Provide the (x, y) coordinate of the cell's center where the given text is located.  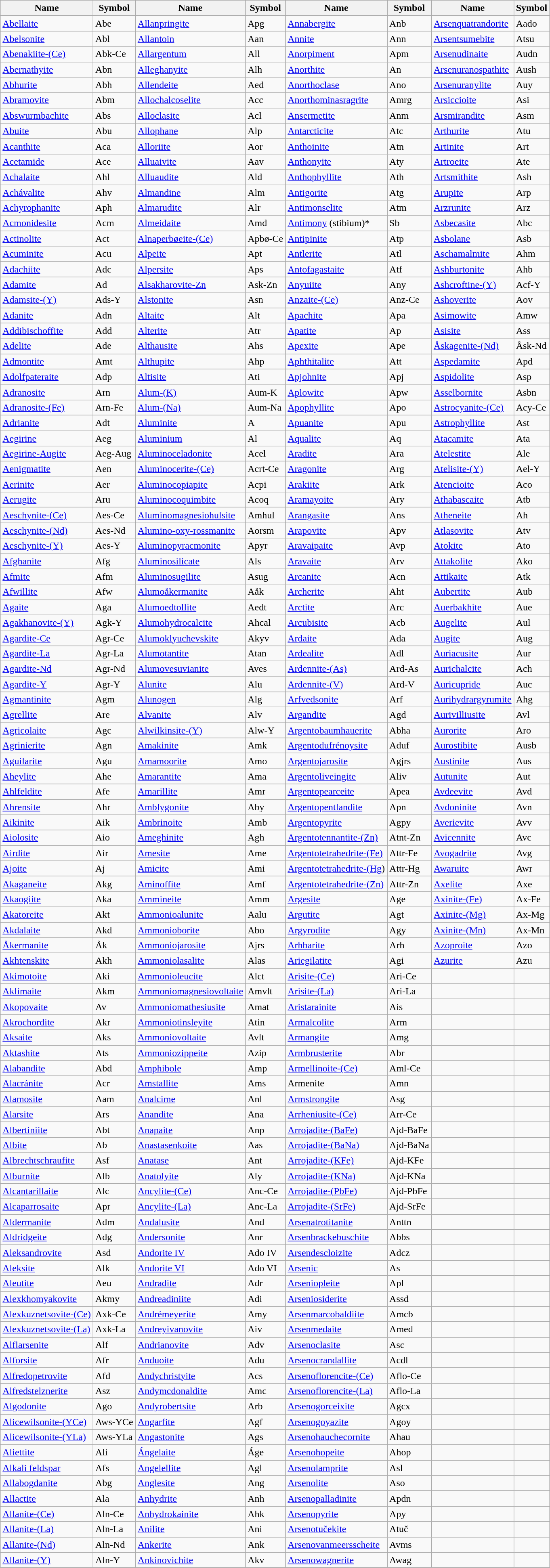
Asp (531, 377)
Aleutite (47, 1283)
Arupite (472, 193)
Attr-Hg (409, 868)
Alloclasite (190, 115)
Aurichalcite (472, 669)
Albite (47, 1145)
Athabascaite (472, 500)
Afr (114, 1360)
Arsenuranylite (472, 85)
Alumoedtollite (190, 607)
Aka (114, 899)
Argyrodite (336, 930)
Ashburtonite (472, 269)
Alwilkinsite-(Y) (190, 730)
Ado IV (266, 1253)
Ast (531, 423)
Alunogen (190, 700)
Atf (409, 269)
Atm (409, 208)
Ammonioleucite (190, 976)
Aeg-Aug (114, 454)
Ahcal (266, 623)
Alb (114, 1176)
Aqualite (336, 438)
Ahau (409, 1437)
Avicennite (472, 838)
Ard-As (409, 669)
Atr (266, 331)
Antimony (stibium)* (336, 223)
Aluminocerite-(Ce) (190, 469)
Alvanite (190, 715)
Aam (114, 1099)
Aso (409, 1483)
Abm (114, 100)
Aluminopyracmonite (190, 546)
Argentopyrite (336, 822)
Aes-Y (114, 546)
Allanite-(La) (47, 1529)
Ahop (409, 1453)
Act (114, 239)
Aro (531, 730)
Adu (266, 1360)
Aki (114, 976)
Adg (114, 1237)
Atp (409, 239)
Akimotoite (47, 976)
Ax-Fe (531, 899)
Ajd-SrFe (409, 1207)
Achalaite (47, 177)
Algodonite (47, 1406)
Arsenovanmeersscheite (336, 1545)
Amphibole (190, 1068)
Acel (266, 454)
Amcb (409, 1314)
Agm (114, 700)
Agmantinite (47, 700)
Ats (114, 1053)
Arsenoflorencite-(La) (336, 1391)
Abd (114, 1068)
Abhurite (47, 85)
Arseniopleite (336, 1283)
Apo (409, 407)
Agt (409, 914)
Aflo-Ce (409, 1375)
Adachiite (47, 269)
Alumovesuvianite (190, 669)
Aca (114, 146)
Attakolite (472, 561)
Alcantarillaite (47, 1191)
Argentopearceite (336, 792)
Ahs (266, 346)
Ardaite (336, 638)
Armellinoite-(Ce) (336, 1068)
Asisite (472, 331)
Alcaparrosaite (47, 1207)
Actinolite (47, 239)
Anthophyllite (336, 177)
Aedt (266, 607)
Anttn (409, 1222)
Ansermetite (336, 115)
Anastasenkoite (190, 1145)
Asbecasite (472, 223)
Arp (531, 193)
Aurorite (472, 730)
Aeg (114, 438)
Apdn (409, 1499)
Aluminoceladonite (190, 454)
Agu (114, 761)
Andyrobertsite (190, 1406)
Ariegilatite (336, 961)
Akmy (114, 1299)
Alh (266, 69)
Ammineite (190, 899)
Apw (409, 392)
Ajd-KNa (409, 1176)
Ancylite-(Ce) (190, 1191)
Arrheniusite-(Ce) (336, 1114)
Argentodufrénoysite (336, 746)
Åsk-Nd (531, 346)
Asi (531, 100)
Ammonioborite (190, 930)
Arm (409, 1022)
Ang (266, 1483)
Avd (531, 792)
Aurivilliusite (472, 715)
Ameghinite (190, 838)
Arv (409, 561)
Avc (531, 838)
Acs (266, 1375)
Andradite (190, 1283)
Auerbakhite (472, 607)
Azo (531, 945)
Arangasite (336, 515)
Auy (531, 85)
Abellaite (47, 23)
Arsenatrotitanite (336, 1222)
Arsenolite (336, 1483)
Atk (531, 576)
Alumotantite (190, 653)
Asc (409, 1345)
All (266, 54)
Aum-K (266, 392)
Akrochordite (47, 1022)
Avv (531, 822)
Armstrongite (336, 1099)
Ajd-KFe (409, 1160)
Alexkhomyakovite (47, 1299)
Acb (409, 623)
Ahr (114, 807)
Arsenopyrite (336, 1514)
Alterite (190, 331)
Aspidolite (472, 377)
Akhtenskite (47, 961)
Abenakiite-(Ce) (47, 54)
Allargentum (190, 54)
Alsakharovite-Zn (190, 285)
Apd (531, 361)
Adt (114, 423)
Agardite-Nd (47, 669)
Ana (266, 1114)
Aubertite (472, 592)
Abg (114, 1483)
Agc (114, 730)
Aminoffite (190, 884)
Aorsm (266, 530)
Axk-Ce (114, 1314)
Acu (114, 254)
Ahg (531, 700)
Anp (266, 1130)
Apt (266, 254)
Abha (409, 730)
Azurite (472, 961)
Ael-Y (531, 469)
Ann (409, 39)
Aenigmatite (47, 469)
Apu (409, 423)
Avdeevite (472, 792)
Aub (531, 592)
Arthurite (472, 131)
Atokite (472, 546)
Alk (114, 1268)
Ancylite-(La) (190, 1207)
Akd (114, 930)
Aio (114, 838)
Akopovaite (47, 1007)
Akt (114, 914)
Ade (114, 346)
Alluaudite (190, 177)
Argentobaumhauerite (336, 730)
Air (114, 853)
Aks (114, 1038)
Apl (409, 1283)
Andorite IV (190, 1253)
Arrojadite-(KNa) (336, 1176)
Aor (266, 146)
Allabogdanite (47, 1483)
Abramovite (47, 100)
Amg (409, 1038)
Aleksite (47, 1268)
Alum-(K) (190, 392)
Acr (114, 1084)
A (266, 423)
Auriacusite (472, 653)
Aco (531, 484)
Ant (266, 1160)
Ahlfeldite (47, 792)
Ame (266, 853)
Abk-Ce (114, 54)
Ajd-BaFe (409, 1130)
Aht (409, 592)
Ati (266, 377)
Aguilarite (47, 761)
Ath (409, 177)
Ard-V (409, 684)
Alumoåkermanite (190, 592)
Aov (531, 300)
Aluminocopiapite (190, 484)
Afwillite (47, 592)
Azu (531, 961)
Adl (409, 653)
Arg (409, 469)
Arsiccioite (472, 100)
Afghanite (47, 561)
Avms (409, 1545)
Aiv (266, 1329)
Ano (409, 85)
Acn (409, 576)
Arsenbrackebuschite (336, 1237)
Alct (266, 976)
Allanpringite (190, 23)
Aado (531, 23)
Armangite (336, 1038)
Aru (114, 500)
Adrianite (47, 423)
Andorite VI (190, 1268)
Asselbornite (472, 392)
Apg (266, 23)
An (409, 69)
Archerite (336, 592)
Achyrophanite (47, 208)
Alumohydrocalcite (190, 623)
Arsenolamprite (336, 1468)
Agr-Nd (114, 669)
Agr-Y (114, 684)
Arhbarite (336, 945)
Afe (114, 792)
Argentotetrahedrite-(Fe) (336, 853)
Argutite (336, 914)
Apbø-Ce (266, 239)
Anzaite-(Ce) (336, 300)
Argesite (336, 899)
Av (114, 1007)
Atc (409, 131)
Alv (266, 715)
Amrg (409, 100)
Admontite (47, 361)
Art (531, 146)
Aan (266, 39)
Ammoniojarosite (190, 945)
Alpeite (190, 254)
Agr-La (114, 653)
Alacránite (47, 1084)
Arisite-(La) (336, 992)
Abh (114, 85)
Ammoniolasalite (190, 961)
Afw (114, 592)
Apjohnite (336, 377)
Ank (266, 1545)
Asg (409, 1099)
Aleksandrovite (47, 1253)
Akh (114, 961)
Alicewilsonite-(YLa) (47, 1437)
Aur (531, 653)
Alicewilsonite-(YCe) (47, 1421)
Axinite-(Mg) (472, 914)
Agardite-Y (47, 684)
Auricupride (472, 684)
Alkali feldspar (47, 1468)
Asm (531, 115)
Arapovite (336, 530)
Apexite (336, 346)
Almarudite (190, 208)
Alamosite (47, 1099)
Ale (531, 454)
Aj (114, 868)
Als (266, 561)
Airdite (47, 853)
Agoy (409, 1421)
Allanite-(Y) (47, 1560)
Asd (114, 1253)
Arrojadite-(BaNa) (336, 1145)
Akaganeite (47, 884)
Agardite-Ce (47, 638)
Aph (114, 208)
Acl (266, 115)
Aktashite (47, 1053)
Arsenogorceixite (336, 1406)
Aug (531, 638)
Adn (114, 315)
Artinite (472, 146)
Attikaite (472, 576)
Arb (266, 1406)
Angelellite (190, 1468)
Ammoniomathesiusite (190, 1007)
Anh (266, 1499)
Antigorite (336, 193)
Atin (266, 1022)
Ahv (114, 193)
Aum-Na (266, 407)
Arsenmarcobaldiite (336, 1314)
Apyr (266, 546)
Åkermanite (47, 945)
Argentojarosite (336, 761)
Anc-Ce (266, 1191)
Antarcticite (336, 131)
Adc (114, 269)
Antlerite (336, 254)
Apy (409, 1514)
Aluminium (190, 438)
Alc (114, 1191)
Aln-La (114, 1529)
Alarsite (47, 1114)
Artsmithite (472, 177)
Adanite (47, 315)
Ara (409, 454)
Arsenoclasite (336, 1345)
Atencioite (472, 484)
Aik (114, 822)
Ahb (531, 269)
Amb (266, 822)
Add (114, 331)
Ari-La (409, 992)
Arakiite (336, 484)
Aga (114, 607)
Ask-Zn (266, 285)
Aes-Nd (114, 530)
And (266, 1222)
Akatoreite (47, 914)
Arisite-(Ce) (336, 976)
Arn (114, 392)
Althausite (190, 346)
Arrojadite-(BaFe) (336, 1130)
Aeschynite-(Y) (47, 546)
Alf (114, 1345)
Adamsite-(Y) (47, 300)
Ah (531, 515)
Ammoniotinsleyite (190, 1022)
Ahrensite (47, 807)
Arrojadite-(KFe) (336, 1160)
Arctite (336, 607)
Aramayoite (336, 500)
Anthonyite (336, 161)
Afd (114, 1375)
Asn (266, 300)
Ax-Mg (531, 914)
Ajrs (266, 945)
Ans (409, 515)
Aduf (409, 746)
Anc-La (266, 1207)
Abuite (47, 131)
Arsenohauchecornite (336, 1437)
Andrémeyerite (190, 1314)
Adr (266, 1283)
Ago (114, 1406)
Are (114, 715)
Aliv (409, 776)
Anatase (190, 1160)
Aluminosugilite (190, 576)
Acrt-Ce (266, 469)
Adv (266, 1345)
Sb (409, 223)
Almeidaite (190, 223)
Ardennite-(V) (336, 684)
Acpi (266, 484)
Annabergite (336, 23)
Atlasovite (472, 530)
Aegirine-Augite (47, 454)
Agy (409, 930)
Amakinite (190, 746)
Augelite (472, 623)
Aåk (266, 592)
Apachite (336, 315)
Apa (409, 315)
Aul (531, 623)
Alexkuznetsovite-(Ce) (47, 1314)
Ammonioalunite (190, 914)
Altisite (190, 377)
Andreadiniite (190, 1299)
Agl (266, 1468)
Any (409, 285)
Ap (409, 331)
Agakhanovite-(Y) (47, 623)
Aen (114, 469)
Astrophyllite (472, 423)
Allanite-(Ce) (47, 1514)
Alflarsenite (47, 1345)
Albrechtschraufite (47, 1160)
Andalusite (190, 1222)
Aphthitalite (336, 361)
Ais (409, 1007)
Amhul (266, 515)
Aps (266, 269)
Aurostibite (472, 746)
Atl (409, 254)
Akaogiite (47, 899)
Abl (114, 39)
Aut (531, 776)
Aln-Nd (114, 1545)
Agn (114, 746)
Alg (266, 700)
Ala (114, 1499)
Ajoite (47, 868)
Ashcroftine-(Y) (472, 285)
Argentopentlandite (336, 807)
Artroeite (472, 161)
Ardennite-(As) (336, 669)
Adi (266, 1299)
Amarillite (190, 792)
Axk-La (114, 1329)
Amd (266, 223)
Aegirine (47, 438)
Aby (266, 807)
Aksaite (47, 1038)
Age (409, 899)
Aeschynite-(Nd) (47, 530)
Apophyllite (336, 407)
Ary (409, 500)
Argentoliveingite (336, 776)
Arr-Ce (409, 1114)
Altaite (190, 315)
Alu (266, 684)
Apea (409, 792)
Abr (409, 1053)
Autunite (472, 776)
Akv (266, 1560)
Amamoorite (190, 761)
Acc (266, 100)
Althupite (190, 361)
Amvlt (266, 992)
Aravaipaite (336, 546)
Anorthoclase (336, 85)
Al (266, 438)
Arsenoflorencite-(Ce) (336, 1375)
Aq (409, 438)
Ars (114, 1114)
Acm (114, 223)
Ato (531, 546)
Atacamite (472, 438)
Ate (531, 161)
Alluaivite (190, 161)
Arrojadite-(PbFe) (336, 1191)
Audn (531, 54)
Apn (409, 807)
Atn (409, 146)
Alt (266, 315)
Akm (114, 992)
Aus (531, 761)
Aer (114, 484)
Arc (409, 607)
Asimowite (472, 315)
Astrocyanite-(Ce) (472, 407)
Arzrunite (472, 208)
Avlt (266, 1038)
Ape (409, 346)
Alr (266, 208)
Agpy (409, 822)
Aeschynite-(Ce) (47, 515)
Avp (409, 546)
Alum-(Na) (190, 407)
Abe (114, 23)
Ald (266, 177)
Anglesite (190, 1483)
Andersonite (190, 1237)
Allantoin (190, 39)
Att (409, 361)
Abo (266, 930)
Aldermanite (47, 1222)
Attr-Zn (409, 884)
Arsenotučekite (336, 1529)
As (409, 1268)
Alumoklyuchevskite (190, 638)
Amf (266, 884)
Argentotennantite-(Zn) (336, 838)
Alumino-oxy-rossmanite (190, 530)
Ash (531, 177)
Azip (266, 1053)
Austinite (472, 761)
Axinite-(Fe) (472, 899)
Abt (114, 1130)
Awag (409, 1560)
Anduoite (190, 1360)
Analcime (190, 1099)
Atuč (409, 1529)
Allanite-(Nd) (47, 1545)
Argentotetrahedrite-(Zn) (336, 884)
Arcubisite (336, 623)
Arsenogoyazite (336, 1421)
Ami (266, 868)
Ashoverite (472, 300)
Ags (266, 1437)
Awr (531, 868)
Allochalcoselite (190, 100)
Akyv (266, 638)
Agh (266, 838)
Anilite (190, 1529)
Ammoniovoltaite (190, 1038)
Aschamalmite (472, 254)
Alleghanyite (190, 69)
Amed (409, 1329)
Alp (266, 131)
Adcz (409, 1253)
Aravaite (336, 561)
Arn-Fe (114, 407)
Åk (114, 945)
Avn (531, 807)
Amw (531, 315)
Acoq (266, 500)
Achávalite (47, 193)
Aikinite (47, 822)
Ari-Ce (409, 976)
Ausb (531, 746)
Angastonite (190, 1437)
Arsenohopeite (336, 1453)
Arz (531, 208)
Armalcolite (336, 1022)
Ahe (114, 776)
Anatolyite (190, 1176)
Alfredopetrovite (47, 1375)
Afmite (47, 576)
Agcx (409, 1406)
Aluminomagnesiohulsite (190, 515)
Atsu (531, 39)
Augite (472, 638)
Auc (531, 684)
Anthoinite (336, 146)
Angarfite (190, 1421)
Adamite (47, 285)
Atb (531, 500)
Amarantite (190, 776)
Alpersite (190, 269)
Avdoninite (472, 807)
Amn (409, 1084)
Aliettite (47, 1453)
Asbn (531, 392)
Agrellite (47, 715)
Andrianovite (190, 1345)
Ax-Mn (531, 930)
Aalu (266, 914)
Andymcdonaldite (190, 1391)
Alstonite (190, 300)
Avg (531, 853)
Abn (114, 69)
Alabandite (47, 1068)
Ark (409, 484)
Arsenmedaite (336, 1329)
Asug (266, 576)
Avogadrite (472, 853)
Adelite (47, 346)
Aheylite (47, 776)
Ani (266, 1529)
Atelisite-(Y) (472, 469)
Averievite (472, 822)
Agd (409, 715)
Aln-Y (114, 1560)
Ata (531, 438)
Adm (114, 1222)
Aue (531, 607)
Arsenuranospathite (472, 69)
Ambrinoite (190, 822)
Ako (531, 561)
Awaruite (472, 868)
Áge (266, 1453)
Alloriite (190, 146)
Adranosite (47, 392)
Atg (409, 193)
Aty (409, 161)
Andreyivanovite (190, 1329)
Arsenquatrandorite (472, 23)
Akdalaite (47, 930)
Akr (114, 1022)
Aluminosilicate (190, 561)
Apv (409, 530)
Agardite-La (47, 653)
Albertiniite (47, 1130)
Anl (266, 1099)
Anr (266, 1237)
Ace (114, 161)
Aldridgeite (47, 1237)
Anorpiment (336, 54)
Adp (114, 377)
Argandite (336, 715)
Atheneite (472, 515)
Alas (266, 961)
Abu (114, 131)
Attr-Fe (409, 853)
Ab (114, 1145)
Arsenopalladinite (336, 1499)
Aragonite (336, 469)
Allendeite (190, 85)
Anapaite (190, 1130)
Amy (266, 1314)
Aiolosite (47, 838)
Amstallite (190, 1084)
Adolfpateraite (47, 377)
Anandite (190, 1114)
Apr (114, 1207)
Amt (114, 361)
Acdl (409, 1360)
Arsenic (336, 1268)
Almandine (190, 193)
Acanthite (47, 146)
Amo (266, 761)
Aflo-La (409, 1391)
Alforsite (47, 1360)
Abelsonite (47, 39)
Alunite (190, 684)
Abernathyite (47, 69)
Asb (531, 239)
Ad (114, 285)
Axelite (472, 884)
Acuminite (47, 254)
Allactite (47, 1499)
Aas (266, 1145)
Axinite-(Mn) (472, 930)
Atelestite (472, 454)
Antofagastaite (336, 269)
Ads-Y (114, 300)
Abc (531, 223)
Amm (266, 899)
Aristarainite (336, 1007)
Ammoniomagnesiovoltaite (190, 992)
Armbrusterite (336, 1053)
Akg (114, 884)
Arsenowagnerite (336, 1560)
Atv (531, 530)
Aush (531, 69)
Aklimaite (47, 992)
Acmonidesite (47, 223)
Anorthite (336, 69)
Ali (114, 1453)
Ahl (114, 177)
Ajd-PbFe (409, 1191)
Acetamide (47, 161)
Arf (409, 700)
Aws-YCe (114, 1421)
Agr-Ce (114, 638)
Amc (266, 1391)
Anb (409, 23)
Arsenocrandallite (336, 1360)
Arrojadite-(SrFe) (336, 1207)
Alw-Y (266, 730)
Agjrs (409, 761)
Andychristyite (190, 1375)
Asz (114, 1391)
Ass (531, 331)
Aerugite (47, 500)
Alnaperbøeite-(Ce) (190, 239)
Acy-Ce (531, 407)
Apuanite (336, 423)
Alfredstelznerite (47, 1391)
Argentotetrahedrite-(Hg) (336, 868)
Agrinierite (47, 746)
Ama (266, 776)
Asf (114, 1160)
Aln-Ce (114, 1514)
Arsendescloizite (336, 1253)
Amesite (190, 853)
Aed (266, 85)
Amblygonite (190, 807)
Addibischoffite (47, 331)
Aes-Ce (114, 515)
Aml-Ce (409, 1068)
Atnt-Zn (409, 838)
Arsmirandite (472, 115)
Abs (114, 115)
Aly (266, 1176)
Apj (409, 377)
Azoproite (472, 945)
Afm (114, 576)
Afg (114, 561)
Ankinovichite (190, 1560)
Atu (531, 131)
Amr (266, 792)
Arcanite (336, 576)
Ams (266, 1084)
Aves (266, 669)
Armenite (336, 1084)
Annite (336, 39)
Anm (409, 115)
Alburnite (47, 1176)
Ach (531, 669)
Arsenudinaite (472, 54)
Aradite (336, 454)
Apatite (336, 331)
Agricolaite (47, 730)
Arfvedsonite (336, 700)
Arseniosiderite (336, 1299)
Aluminocoquimbite (190, 500)
Antimonselite (336, 208)
Anhydrite (190, 1499)
Antipinite (336, 239)
Aav (266, 161)
Aeu (114, 1283)
Asl (409, 1468)
Asbolane (472, 239)
Anorthominasragrite (336, 100)
Arh (409, 945)
Allophane (190, 131)
Axe (531, 884)
Atan (266, 653)
Agk-Y (114, 623)
Åskagenite-(Nd) (472, 346)
Aws-YLa (114, 1437)
Abbs (409, 1237)
Ahk (266, 1514)
Ado VI (266, 1268)
Amp (266, 1068)
Acf-Y (531, 285)
Aspedamite (472, 361)
Anhydrokainite (190, 1514)
Assd (409, 1299)
Ajd-BaNa (409, 1145)
Adranosite-(Fe) (47, 407)
Agi (409, 961)
Amat (266, 1007)
Alm (266, 193)
Ardealite (336, 653)
Anz-Ce (409, 300)
Agf (266, 1421)
Agaite (47, 607)
Aluminite (190, 423)
Ahp (266, 361)
Ángelaite (190, 1453)
Alexkuznetsovite-(La) (47, 1329)
Aurihydrargyrumite (472, 700)
Abswurmbachite (47, 115)
Anyuiite (336, 285)
Avl (531, 715)
Ammoniozippeite (190, 1053)
Amk (266, 746)
Amicite (190, 868)
Aerinite (47, 484)
Aplowite (336, 392)
Ada (409, 638)
Ahm (531, 254)
Apm (409, 54)
Arsentsumebite (472, 39)
Ankerite (190, 1545)
Afs (114, 1468)
